Scan for the cell matching the given text and deliver its [X, Y] coordinate at center. 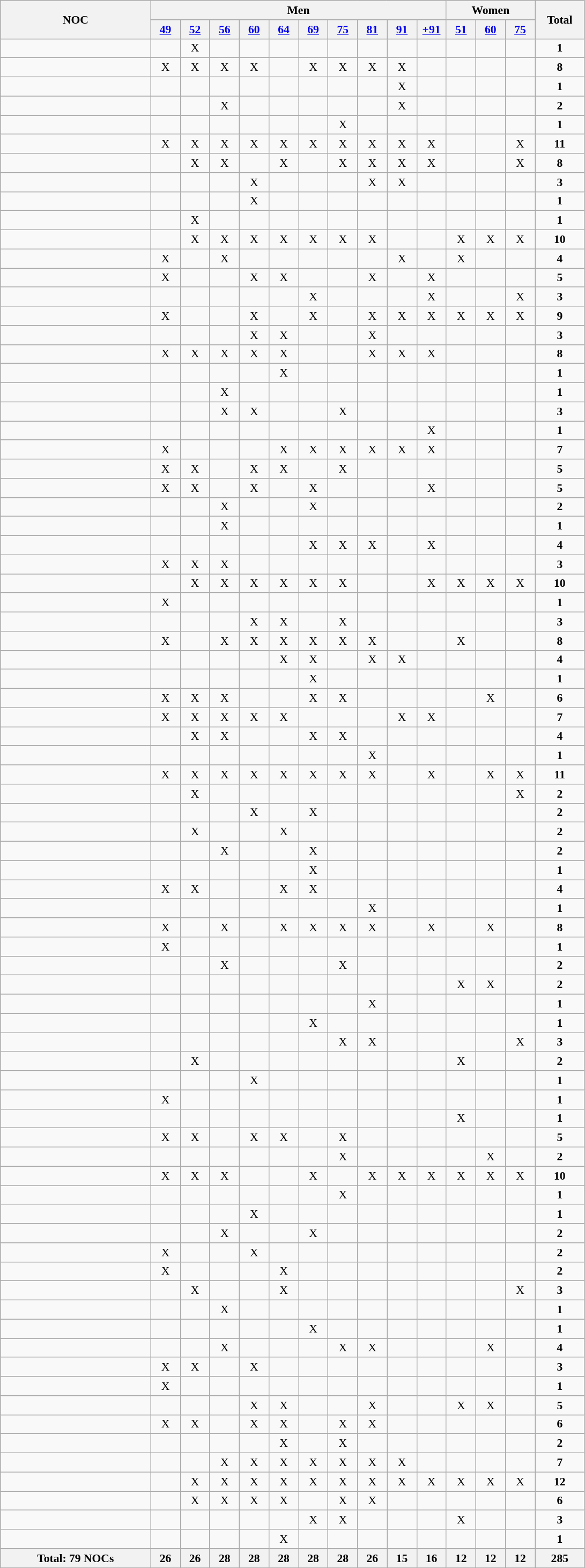
Women [490, 10]
Men [298, 10]
NOC [76, 19]
52 [195, 30]
51 [461, 30]
64 [283, 30]
81 [372, 30]
56 [224, 30]
+91 [431, 30]
15 [402, 1558]
49 [165, 30]
91 [402, 30]
16 [431, 1558]
Total [560, 19]
285 [560, 1558]
69 [313, 30]
Total: 79 NOCs [76, 1558]
9 [560, 316]
